Extract the (X, Y) coordinate from the center of the cell holding the provided text.  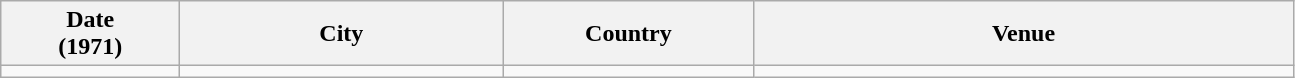
Date(1971) (90, 34)
Venue (1024, 34)
Country (628, 34)
City (342, 34)
